Determine the [X, Y] coordinate at the center of the cell enclosing the given text.  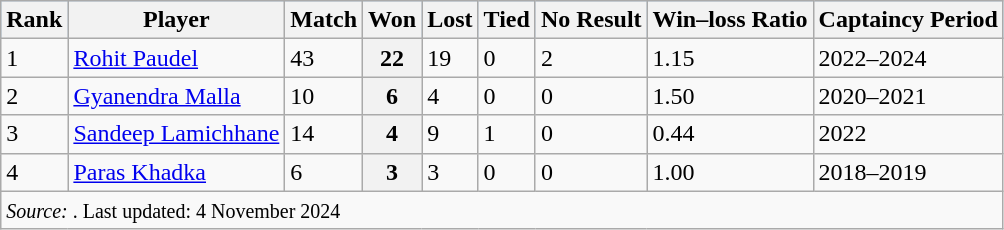
No Result [591, 20]
Captaincy Period [908, 20]
Lost [450, 20]
2020–2021 [908, 96]
1.50 [730, 96]
2018–2019 [908, 172]
Sandeep Lamichhane [176, 134]
Match [324, 20]
9 [450, 134]
22 [392, 58]
Tied [506, 20]
14 [324, 134]
Won [392, 20]
Paras Khadka [176, 172]
Source: . Last updated: 4 November 2024 [502, 210]
Rohit Paudel [176, 58]
2022–2024 [908, 58]
1.00 [730, 172]
0.44 [730, 134]
43 [324, 58]
Win–loss Ratio [730, 20]
Gyanendra Malla [176, 96]
Rank [34, 20]
1.15 [730, 58]
19 [450, 58]
10 [324, 96]
Player [176, 20]
2022 [908, 134]
